Return the (X, Y) coordinate for the center point of the cell that contains the specified text.  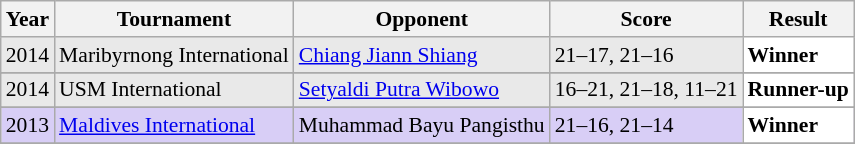
Muhammad Bayu Pangisthu (422, 126)
21–16, 21–14 (646, 126)
Score (646, 19)
Year (28, 19)
Chiang Jiann Shiang (422, 55)
Tournament (174, 19)
Opponent (422, 19)
21–17, 21–16 (646, 55)
Result (798, 19)
Maldives International (174, 126)
Runner-up (798, 90)
2013 (28, 126)
USM International (174, 90)
Maribyrnong International (174, 55)
16–21, 21–18, 11–21 (646, 90)
Setyaldi Putra Wibowo (422, 90)
